Identify which cell holds the provided text, then report its [X, Y] central coordinate. 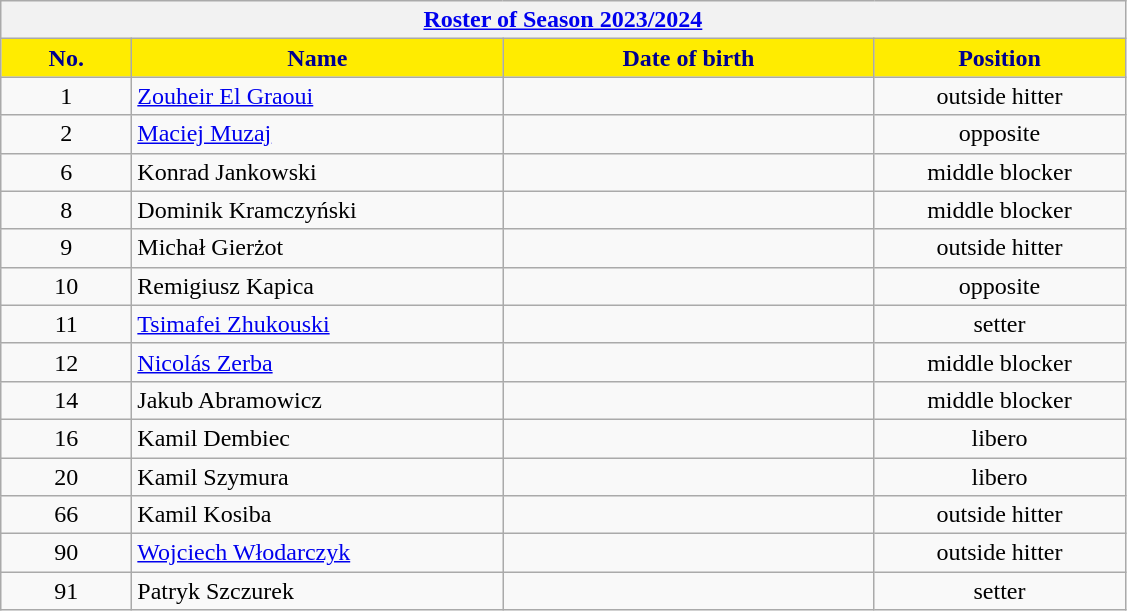
11 [66, 324]
Dominik Kramczyński [318, 210]
Zouheir El Graoui [318, 96]
Name [318, 58]
Tsimafei Zhukouski [318, 324]
66 [66, 515]
20 [66, 477]
Konrad Jankowski [318, 172]
10 [66, 286]
Michał Gierżot [318, 248]
Kamil Kosiba [318, 515]
Patryk Szczurek [318, 591]
12 [66, 362]
Wojciech Włodarczyk [318, 553]
Jakub Abramowicz [318, 400]
Nicolás Zerba [318, 362]
Roster of Season 2023/2024 [563, 20]
9 [66, 248]
Kamil Dembiec [318, 438]
Remigiusz Kapica [318, 286]
8 [66, 210]
Position [1000, 58]
6 [66, 172]
2 [66, 134]
Date of birth [688, 58]
Kamil Szymura [318, 477]
90 [66, 553]
91 [66, 591]
14 [66, 400]
1 [66, 96]
No. [66, 58]
Maciej Muzaj [318, 134]
16 [66, 438]
